Output the (x, y) coordinate of the center of the cell containing the given text.  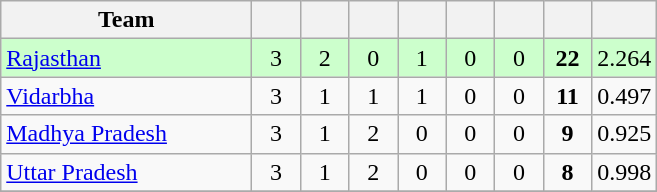
22 (568, 58)
9 (568, 134)
8 (568, 172)
Madhya Pradesh (126, 134)
0.497 (624, 96)
11 (568, 96)
Uttar Pradesh (126, 172)
Vidarbha (126, 96)
Rajasthan (126, 58)
0.998 (624, 172)
0.925 (624, 134)
Team (126, 20)
2.264 (624, 58)
